Search for the cell housing the specified text and yield its (X, Y) center coordinate. 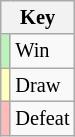
Win (42, 51)
Defeat (42, 118)
Draw (42, 85)
Key (38, 17)
